Extract the [X, Y] coordinate from the center of the cell holding the provided text.  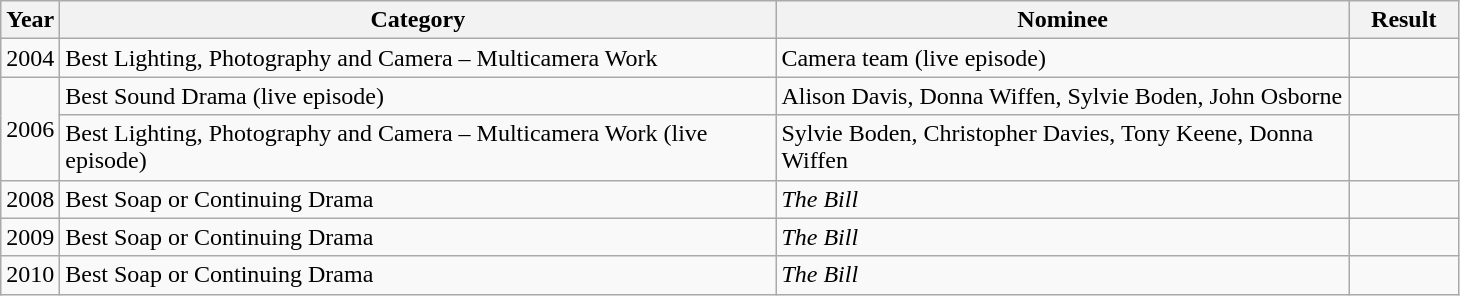
Alison Davis, Donna Wiffen, Sylvie Boden, John Osborne [1063, 96]
Sylvie Boden, Christopher Davies, Tony Keene, Donna Wiffen [1063, 148]
2009 [30, 237]
Best Sound Drama (live episode) [418, 96]
Best Lighting, Photography and Camera – Multicamera Work (live episode) [418, 148]
2008 [30, 199]
Result [1404, 20]
Camera team (live episode) [1063, 58]
Best Lighting, Photography and Camera – Multicamera Work [418, 58]
2004 [30, 58]
Year [30, 20]
2010 [30, 275]
2006 [30, 128]
Nominee [1063, 20]
Category [418, 20]
